Locate the cell with the specified text and output its [x, y] center coordinate. 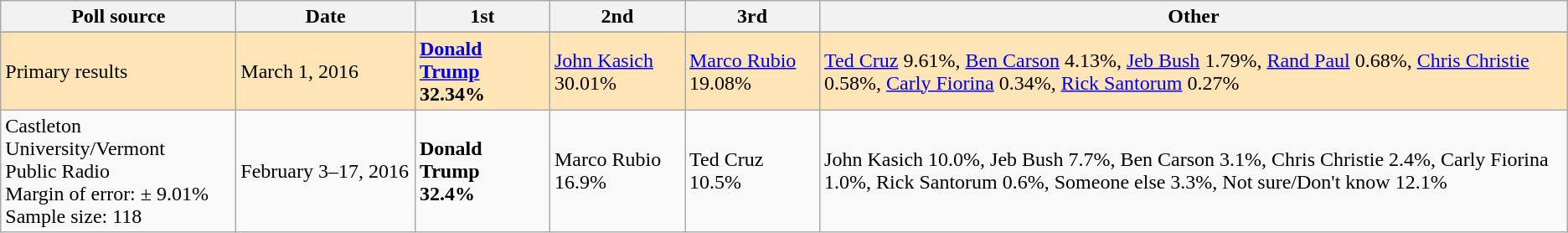
2nd [616, 17]
Castleton University/VermontPublic RadioMargin of error: ± 9.01% Sample size: 118 [119, 171]
Marco Rubio16.9% [616, 171]
Ted Cruz 9.61%, Ben Carson 4.13%, Jeb Bush 1.79%, Rand Paul 0.68%, Chris Christie 0.58%, Carly Fiorina 0.34%, Rick Santorum 0.27% [1194, 71]
March 1, 2016 [326, 71]
Poll source [119, 17]
Marco Rubio19.08% [752, 71]
John Kasich30.01% [616, 71]
Primary results [119, 71]
Ted Cruz10.5% [752, 171]
Other [1194, 17]
3rd [752, 17]
February 3–17, 2016 [326, 171]
Date [326, 17]
Donald Trump32.34% [482, 71]
1st [482, 17]
Donald Trump32.4% [482, 171]
